Output the [x, y] coordinate of the center of the cell containing the given text.  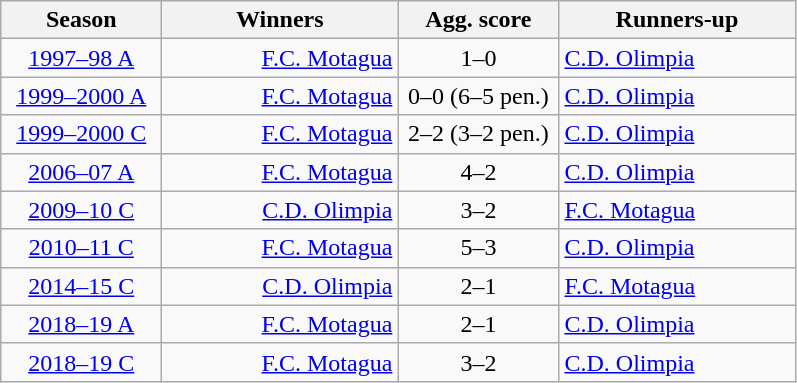
2014–15 C [82, 286]
1997–98 A [82, 58]
2–2 (3–2 pen.) [478, 134]
1999–2000 C [82, 134]
5–3 [478, 248]
2009–10 C [82, 210]
2006–07 A [82, 172]
1999–2000 A [82, 96]
2018–19 C [82, 362]
1–0 [478, 58]
0–0 (6–5 pen.) [478, 96]
2018–19 A [82, 324]
4–2 [478, 172]
Season [82, 20]
Winners [280, 20]
Agg. score [478, 20]
2010–11 C [82, 248]
Runners-up [677, 20]
